Determine the (x, y) coordinate at the center of the cell enclosing the given text.  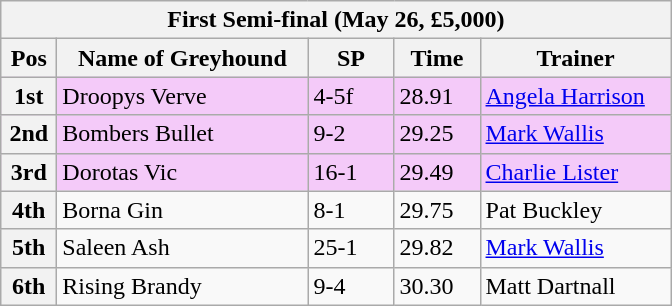
SP (351, 58)
Pos (29, 58)
2nd (29, 134)
3rd (29, 172)
Borna Gin (182, 210)
25-1 (351, 248)
Trainer (576, 58)
29.49 (437, 172)
Angela Harrison (576, 96)
Dorotas Vic (182, 172)
30.30 (437, 286)
29.82 (437, 248)
4-5f (351, 96)
Name of Greyhound (182, 58)
4th (29, 210)
Pat Buckley (576, 210)
Bombers Bullet (182, 134)
1st (29, 96)
Time (437, 58)
5th (29, 248)
Rising Brandy (182, 286)
29.75 (437, 210)
6th (29, 286)
29.25 (437, 134)
28.91 (437, 96)
9-2 (351, 134)
8-1 (351, 210)
First Semi-final (May 26, £5,000) (336, 20)
16-1 (351, 172)
Droopys Verve (182, 96)
Charlie Lister (576, 172)
Saleen Ash (182, 248)
9-4 (351, 286)
Matt Dartnall (576, 286)
